Identify which cell holds the provided text, then report its (X, Y) central coordinate. 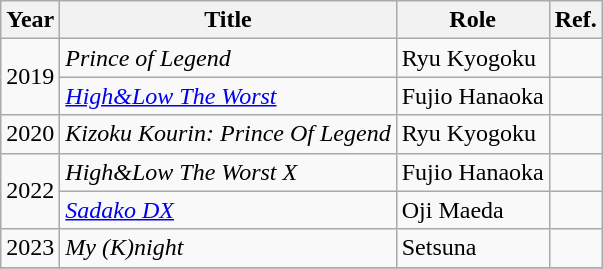
2019 (30, 77)
Year (30, 20)
2022 (30, 191)
High&Low The Worst (228, 96)
Role (472, 20)
My (K)night (228, 248)
Title (228, 20)
Oji Maeda (472, 210)
Prince of Legend (228, 58)
Sadako DX (228, 210)
Setsuna (472, 248)
Kizoku Kourin: Prince Of Legend (228, 134)
High&Low The Worst X (228, 172)
2023 (30, 248)
Ref. (576, 20)
2020 (30, 134)
